Return the [X, Y] coordinate for the center point of the cell that contains the specified text.  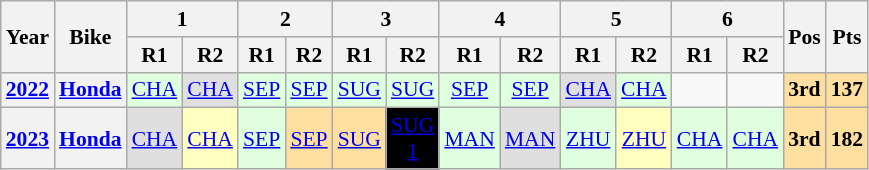
Bike [90, 36]
6 [728, 19]
5 [616, 19]
2023 [28, 138]
Pts [848, 36]
SUG1 [412, 138]
4 [500, 19]
1 [182, 19]
137 [848, 90]
182 [848, 138]
Pos [804, 36]
2 [286, 19]
Year [28, 36]
3 [386, 19]
2022 [28, 90]
